Determine the (x, y) coordinate at the center of the cell enclosing the given text.  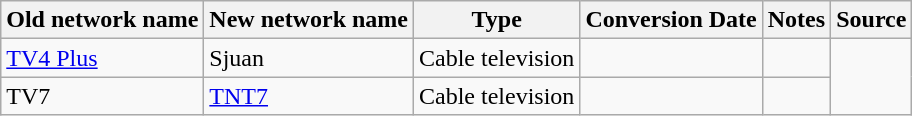
Source (872, 20)
Old network name (102, 20)
TNT7 (309, 96)
New network name (309, 20)
Notes (796, 20)
Type (497, 20)
TV4 Plus (102, 58)
Conversion Date (671, 20)
Sjuan (309, 58)
TV7 (102, 96)
